Find where the given text appears and provide that cell's center as [X, Y] coordinate. 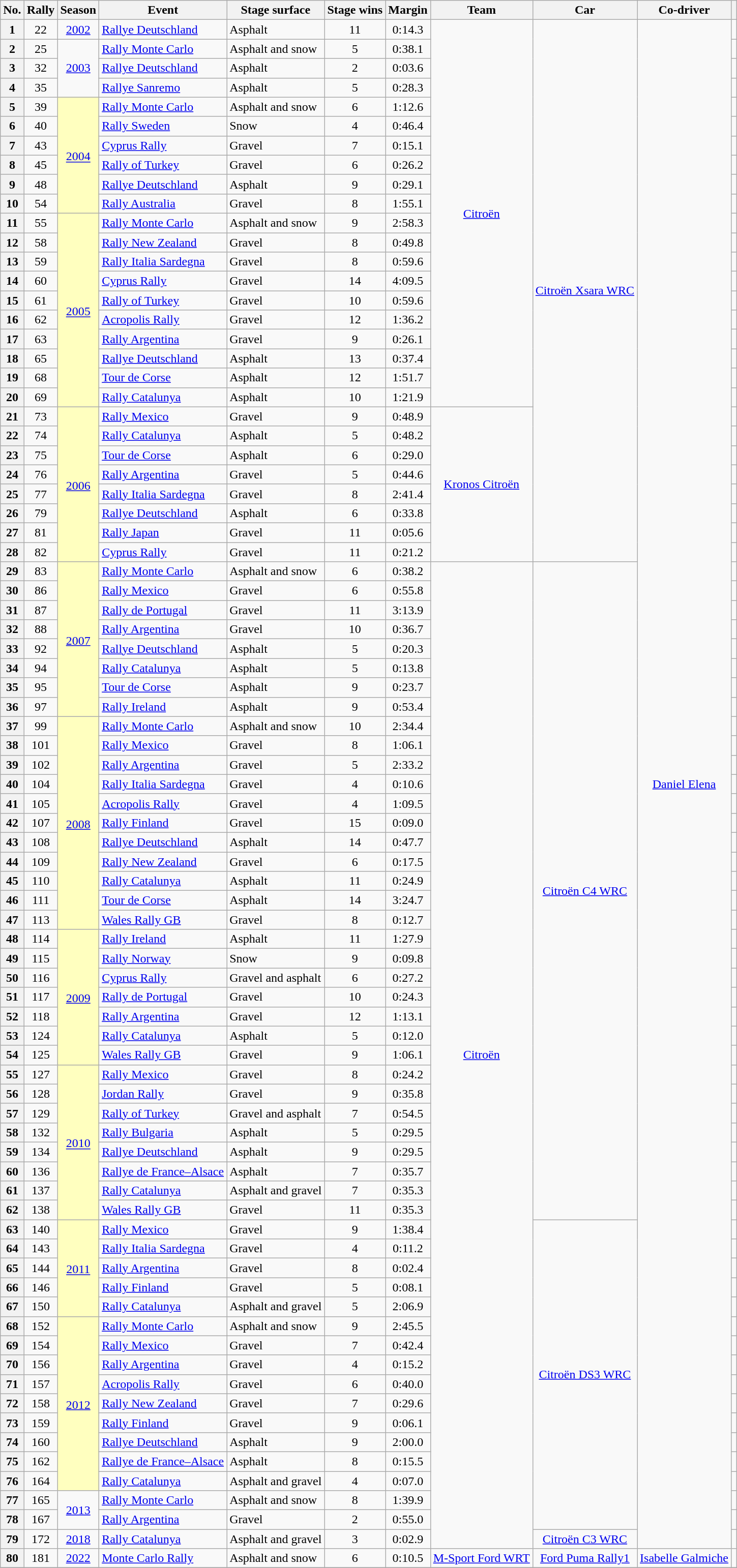
0:15.1 [408, 145]
28 [12, 552]
143 [41, 1249]
113 [41, 920]
0:29.0 [408, 455]
87 [41, 610]
37 [12, 726]
162 [41, 1461]
Event [163, 10]
2004 [78, 155]
81 [41, 532]
154 [41, 1345]
0:24.2 [408, 1074]
Citroën C4 WRC [585, 891]
181 [41, 1558]
Season [78, 10]
117 [41, 997]
0:24.3 [408, 997]
Ford Puma Rally1 [585, 1558]
94 [41, 668]
0:12.7 [408, 920]
23 [12, 455]
Citroën Xsara WRC [585, 291]
Stage surface [276, 10]
Rally Bulgaria [163, 1132]
172 [41, 1539]
0:37.4 [408, 358]
0:23.7 [408, 687]
21 [12, 416]
0:10.5 [408, 1558]
42 [12, 823]
127 [41, 1074]
0:44.6 [408, 474]
Rallye Sanremo [163, 87]
2:34.4 [408, 726]
2005 [78, 310]
2002 [78, 29]
0:49.8 [408, 243]
Rally Norway [163, 958]
1:27.9 [408, 939]
2022 [78, 1558]
1:12.6 [408, 107]
0:54.5 [408, 1113]
101 [41, 745]
71 [12, 1384]
0:38.1 [408, 49]
165 [41, 1500]
160 [41, 1442]
0:15.5 [408, 1461]
0:07.0 [408, 1481]
0:21.2 [408, 552]
0:09.8 [408, 958]
2:33.2 [408, 765]
0:42.4 [408, 1345]
129 [41, 1113]
111 [41, 900]
Rally Japan [163, 532]
1:36.2 [408, 320]
92 [41, 649]
18 [12, 358]
Team [481, 10]
0:47.7 [408, 842]
102 [41, 765]
125 [41, 1055]
64 [12, 1249]
2:41.4 [408, 494]
2008 [78, 823]
150 [41, 1307]
Rally Sweden [163, 126]
0:06.1 [408, 1423]
0:35.8 [408, 1094]
Rally Australia [163, 203]
Margin [408, 10]
20 [12, 397]
82 [41, 552]
0:02.4 [408, 1268]
2013 [78, 1510]
66 [12, 1287]
107 [41, 823]
156 [41, 1365]
2003 [78, 68]
Isabelle Galmiche [685, 1558]
1:09.5 [408, 803]
158 [41, 1403]
0:55.0 [408, 1520]
0:13.8 [408, 668]
0:02.9 [408, 1539]
167 [41, 1520]
0:55.8 [408, 591]
M-Sport Ford WRT [481, 1558]
144 [41, 1268]
0:29.6 [408, 1403]
136 [41, 1171]
2:06.9 [408, 1307]
0:48.2 [408, 436]
115 [41, 958]
134 [41, 1152]
95 [41, 687]
47 [12, 920]
116 [41, 978]
0:20.3 [408, 649]
4:09.5 [408, 281]
Monte Carlo Rally [163, 1558]
0:11.2 [408, 1249]
Citroën DS3 WRC [585, 1375]
Jordan Rally [163, 1094]
38 [12, 745]
Co-driver [685, 10]
140 [41, 1229]
2006 [78, 484]
2:45.5 [408, 1326]
2007 [78, 639]
114 [41, 939]
0:14.3 [408, 29]
2012 [78, 1403]
70 [12, 1365]
1:39.9 [408, 1500]
46 [12, 900]
0:24.9 [408, 881]
Daniel Elena [685, 784]
36 [12, 707]
49 [12, 958]
0:40.0 [408, 1384]
27 [12, 532]
2010 [78, 1142]
138 [41, 1210]
Stage wins [355, 10]
159 [41, 1423]
2011 [78, 1268]
88 [41, 629]
52 [12, 1016]
56 [12, 1094]
41 [12, 803]
0:10.6 [408, 784]
1:55.1 [408, 203]
29 [12, 571]
0:12.0 [408, 1036]
83 [41, 571]
0:35.7 [408, 1171]
164 [41, 1481]
44 [12, 862]
0:53.4 [408, 707]
17 [12, 339]
105 [41, 803]
Rally [41, 10]
1:21.9 [408, 397]
0:46.4 [408, 126]
2018 [78, 1539]
1:13.1 [408, 1016]
0:36.7 [408, 629]
0:05.6 [408, 532]
2009 [78, 997]
3:13.9 [408, 610]
3:24.7 [408, 900]
0:17.5 [408, 862]
1:51.7 [408, 378]
2:00.0 [408, 1442]
2:58.3 [408, 223]
157 [41, 1384]
33 [12, 649]
146 [41, 1287]
34 [12, 668]
0:26.2 [408, 165]
16 [12, 320]
0:27.2 [408, 978]
0:08.1 [408, 1287]
67 [12, 1307]
104 [41, 784]
132 [41, 1132]
0:09.0 [408, 823]
51 [12, 997]
0:33.8 [408, 513]
128 [41, 1094]
Car [585, 10]
80 [12, 1558]
124 [41, 1036]
0:48.9 [408, 416]
86 [41, 591]
31 [12, 610]
0:26.1 [408, 339]
0:03.6 [408, 68]
118 [41, 1016]
24 [12, 474]
78 [12, 1520]
53 [12, 1036]
19 [12, 378]
1 [12, 29]
30 [12, 591]
109 [41, 862]
26 [12, 513]
72 [12, 1403]
No. [12, 10]
0:15.2 [408, 1365]
0:28.3 [408, 87]
110 [41, 881]
108 [41, 842]
152 [41, 1326]
57 [12, 1113]
1:38.4 [408, 1229]
Citroën C3 WRC [585, 1539]
0:29.1 [408, 184]
99 [41, 726]
137 [41, 1191]
97 [41, 707]
50 [12, 978]
0:38.2 [408, 571]
Kronos Citroën [481, 484]
